For the text-containing cell, return its midpoint in (x, y) coordinate format. 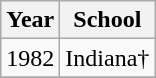
School (108, 20)
Year (30, 20)
1982 (30, 58)
Indiana† (108, 58)
